Provide the (x, y) coordinate of the cell's center where the given text is located.  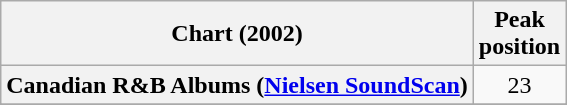
Peakposition (519, 34)
Chart (2002) (238, 34)
23 (519, 85)
Canadian R&B Albums (Nielsen SoundScan) (238, 85)
